Return the [X, Y] coordinate for the center point of the cell that contains the specified text.  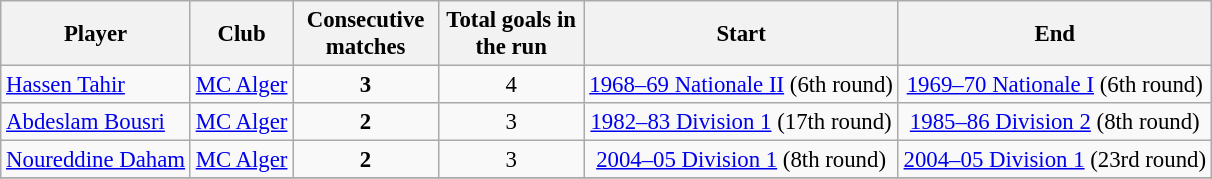
1982–83 Division 1 (17th round) [741, 122]
Abdeslam Bousri [96, 122]
Start [741, 34]
End [1054, 34]
Hassen Tahir [96, 85]
2004–05 Division 1 (8th round) [741, 160]
Total goals in the run [511, 34]
2004–05 Division 1 (23rd round) [1054, 160]
4 [511, 85]
1968–69 Nationale II (6th round) [741, 85]
1985–86 Division 2 (8th round) [1054, 122]
1969–70 Nationale I (6th round) [1054, 85]
Noureddine Daham [96, 160]
Club [241, 34]
Player [96, 34]
Consecutive matches [366, 34]
